From the cell containing the given text, extract its center point as [x, y] coordinate. 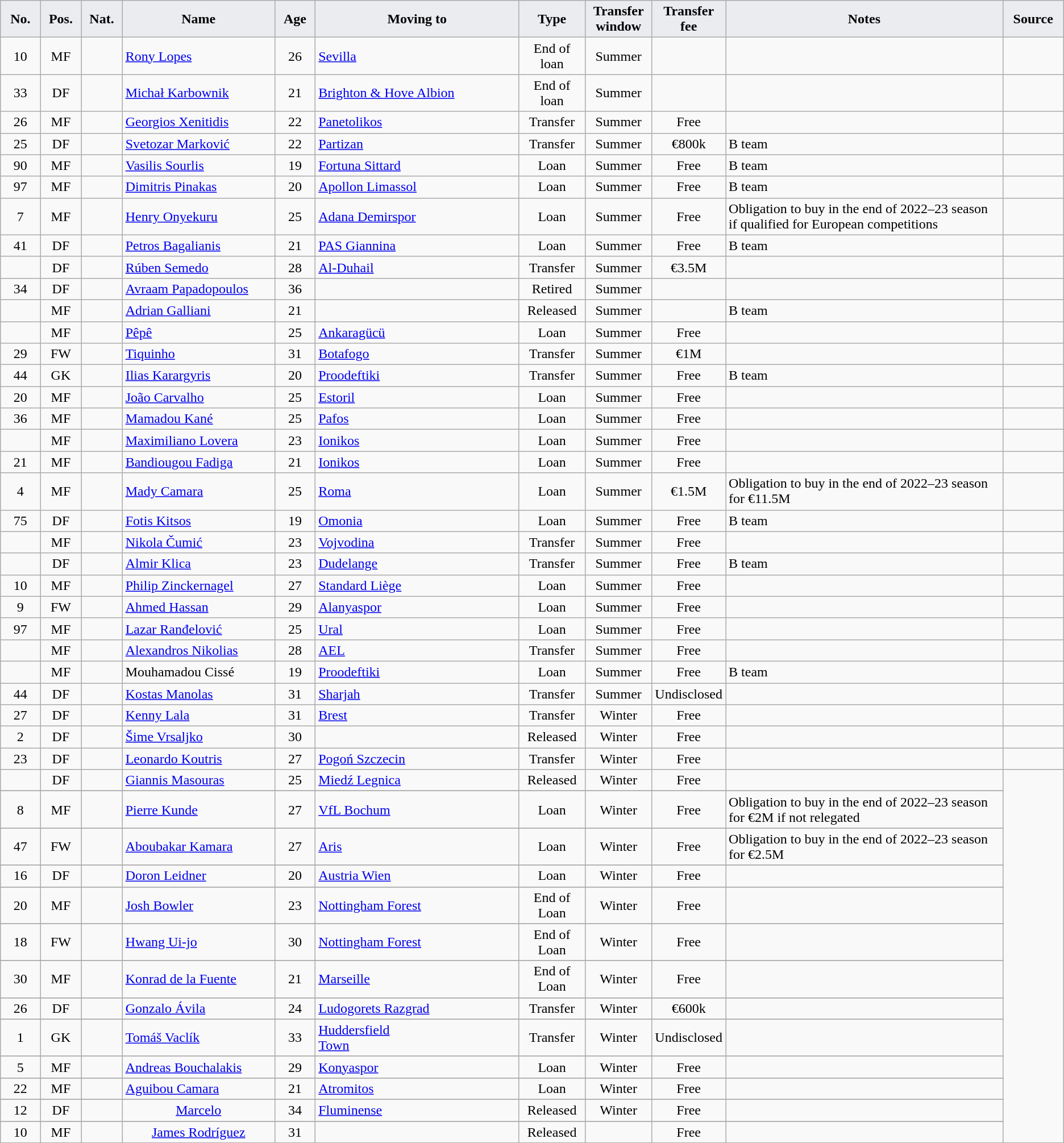
12 [20, 1110]
Brest [417, 716]
Ankaragücü [417, 332]
Rony Lopes [198, 56]
4 [20, 491]
2 [20, 737]
Henry Onyekuru [198, 216]
Ahmed Hassan [198, 607]
Νο. [20, 19]
Botafogo [417, 354]
Panetolikos [417, 122]
16 [20, 876]
Fortuna Sittard [417, 165]
Šime Vrsaljko [198, 737]
Avraam Papadopoulos [198, 289]
Standard Liège [417, 585]
Kostas Manolas [198, 694]
Obligation to buy in the end of 2022–23 season if qualified for European competitions [864, 216]
Miedź Legnica [417, 780]
Type [552, 19]
€3.5M [689, 267]
Petros Bagalianis [198, 246]
Nikola Čumić [198, 542]
Sharjah [417, 694]
5 [20, 1067]
Konyaspor [417, 1067]
Name [198, 19]
7 [20, 216]
Vasilis Sourlis [198, 165]
VfL Bochum [417, 809]
Fluminense [417, 1110]
Kenny Lala [198, 716]
Marcelo [198, 1110]
9 [20, 607]
Leonardo Koutris [198, 759]
Giannis Masouras [198, 780]
Gonzalo Ávila [198, 1008]
Pierre Kunde [198, 809]
€1.5M [689, 491]
Notes [864, 19]
Hwang Ui-jo [198, 942]
Doron Leidner [198, 876]
Roma [417, 491]
Alanyaspor [417, 607]
Partizan [417, 144]
James Rodríguez [198, 1132]
Pogoń Szczecin [417, 759]
Atromitos [417, 1088]
Michał Karbownik [198, 93]
Adana Demirspor [417, 216]
47 [20, 847]
€1M [689, 354]
€600k [689, 1008]
Aboubakar Kamara [198, 847]
1 [20, 1038]
8 [20, 809]
João Carvalho [198, 397]
Mady Camara [198, 491]
Adrian Galliani [198, 310]
Brighton & Hove Albion [417, 93]
Philip Zinckernagel [198, 585]
Transfer fee [689, 19]
Transfer window [618, 19]
€800k [689, 144]
Marseille [417, 979]
Dudelange [417, 564]
Ural [417, 629]
Fotis Kitsos [198, 521]
75 [20, 521]
Rúben Semedo [198, 267]
Obligation to buy in the end of 2022–23 season for €2.5M [864, 847]
Aris [417, 847]
Mamadou Kané [198, 419]
Dimitris Pinakas [198, 187]
Tiquinho [198, 354]
Alexandros Nikolias [198, 650]
Estoril [417, 397]
HuddersfieldTown [417, 1038]
Apollon Limassol [417, 187]
Pêpê [198, 332]
AEL [417, 650]
Tomáš Vaclík [198, 1038]
41 [20, 246]
Vojvodina [417, 542]
Obligation to buy in the end of 2022–23 season for €11.5M [864, 491]
Austria Wien [417, 876]
Josh Bowler [198, 905]
Nat. [102, 19]
Georgios Xenitidis [198, 122]
Omonia [417, 521]
18 [20, 942]
Moving to [417, 19]
Almir Klica [198, 564]
PAS Giannina [417, 246]
Pos. [61, 19]
Al-Duhail [417, 267]
Ludogorets Razgrad [417, 1008]
Obligation to buy in the end of 2022–23 season for €2M if not relegated [864, 809]
Konrad de la Fuente [198, 979]
Lazar Ranđelović [198, 629]
Pafos [417, 419]
Maximiliano Lovera [198, 440]
Age [294, 19]
24 [294, 1008]
Retired [552, 289]
Andreas Bouchalakis [198, 1067]
Bandiougou Fadiga [198, 462]
90 [20, 165]
Aguibou Camara [198, 1088]
Sevilla [417, 56]
Mouhamadou Cissé [198, 672]
Svetozar Marković [198, 144]
Ilias Karargyris [198, 376]
Source [1033, 19]
